Capture the cell that displays the provided text and extract its [x, y] central coordinate. 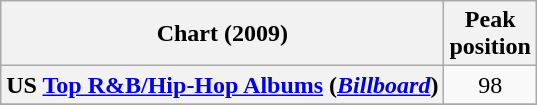
98 [490, 85]
US Top R&B/Hip-Hop Albums (Billboard) [222, 85]
Chart (2009) [222, 34]
Peakposition [490, 34]
